Return the (x, y) coordinate for the center point of the cell that contains the specified text.  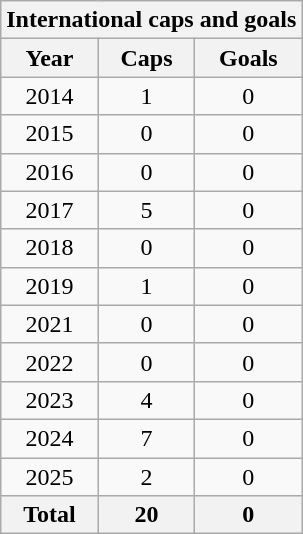
7 (146, 438)
2025 (50, 477)
Year (50, 58)
2019 (50, 286)
2022 (50, 362)
Caps (146, 58)
2023 (50, 400)
2014 (50, 96)
Goals (248, 58)
Total (50, 515)
2015 (50, 134)
2024 (50, 438)
4 (146, 400)
2021 (50, 324)
20 (146, 515)
2016 (50, 172)
5 (146, 210)
International caps and goals (152, 20)
2018 (50, 248)
2017 (50, 210)
2 (146, 477)
